Identify which cell holds the provided text, then report its (X, Y) central coordinate. 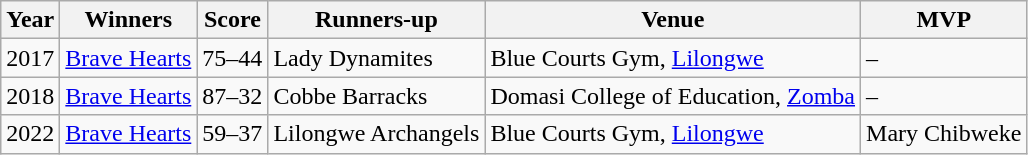
75–44 (232, 58)
MVP (944, 20)
2017 (30, 58)
87–32 (232, 96)
Domasi College of Education, Zomba (673, 96)
Year (30, 20)
59–37 (232, 134)
Mary Chibweke (944, 134)
Venue (673, 20)
Cobbe Barracks (376, 96)
Score (232, 20)
Runners-up (376, 20)
Lady Dynamites (376, 58)
Winners (128, 20)
2018 (30, 96)
2022 (30, 134)
Lilongwe Archangels (376, 134)
